From the cell containing the given text, extract its center point as [x, y] coordinate. 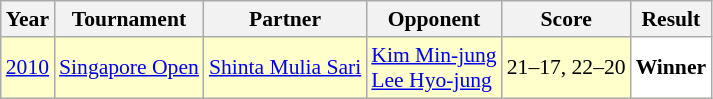
Opponent [434, 19]
Tournament [129, 19]
Year [28, 19]
Shinta Mulia Sari [285, 68]
21–17, 22–20 [566, 68]
Winner [672, 68]
Partner [285, 19]
Score [566, 19]
Kim Min-jung Lee Hyo-jung [434, 68]
2010 [28, 68]
Singapore Open [129, 68]
Result [672, 19]
